Extract the (x, y) coordinate from the center of the cell holding the provided text.  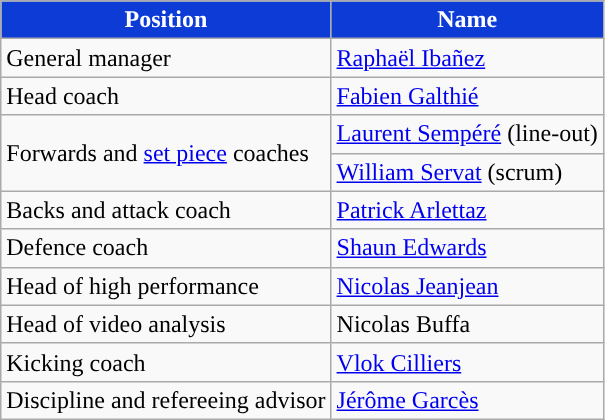
General manager (166, 58)
Forwards and set piece coaches (166, 153)
Jérôme Garcès (467, 400)
Shaun Edwards (467, 248)
Discipline and refereeing advisor (166, 400)
Nicolas Buffa (467, 324)
Nicolas Jeanjean (467, 286)
Kicking coach (166, 362)
Head coach (166, 96)
Laurent Sempéré (line-out) (467, 134)
Fabien Galthié (467, 96)
Head of video analysis (166, 324)
William Servat (scrum) (467, 172)
Raphaël Ibañez (467, 58)
Patrick Arlettaz (467, 210)
Vlok Cilliers (467, 362)
Position (166, 20)
Name (467, 20)
Backs and attack coach (166, 210)
Defence coach (166, 248)
Head of high performance (166, 286)
